Capture the cell that displays the provided text and extract its (x, y) central coordinate. 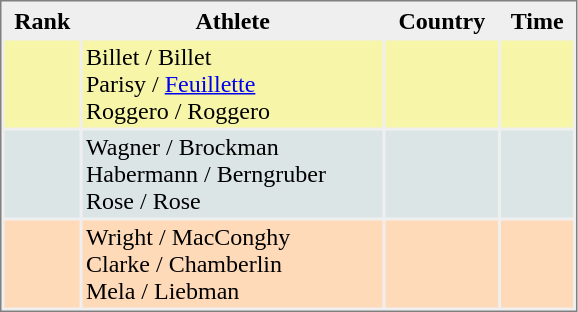
Wagner / BrockmanHabermann / BerngruberRose / Rose (232, 174)
Billet / BilletParisy / FeuilletteRoggero / Roggero (232, 84)
Athlete (232, 20)
Time (537, 20)
Rank (42, 20)
Wright / MacConghyClarke / ChamberlinMela / Liebman (232, 264)
Country (442, 20)
